Detect which cell encompasses the target text, then output its (X, Y) center coordinate. 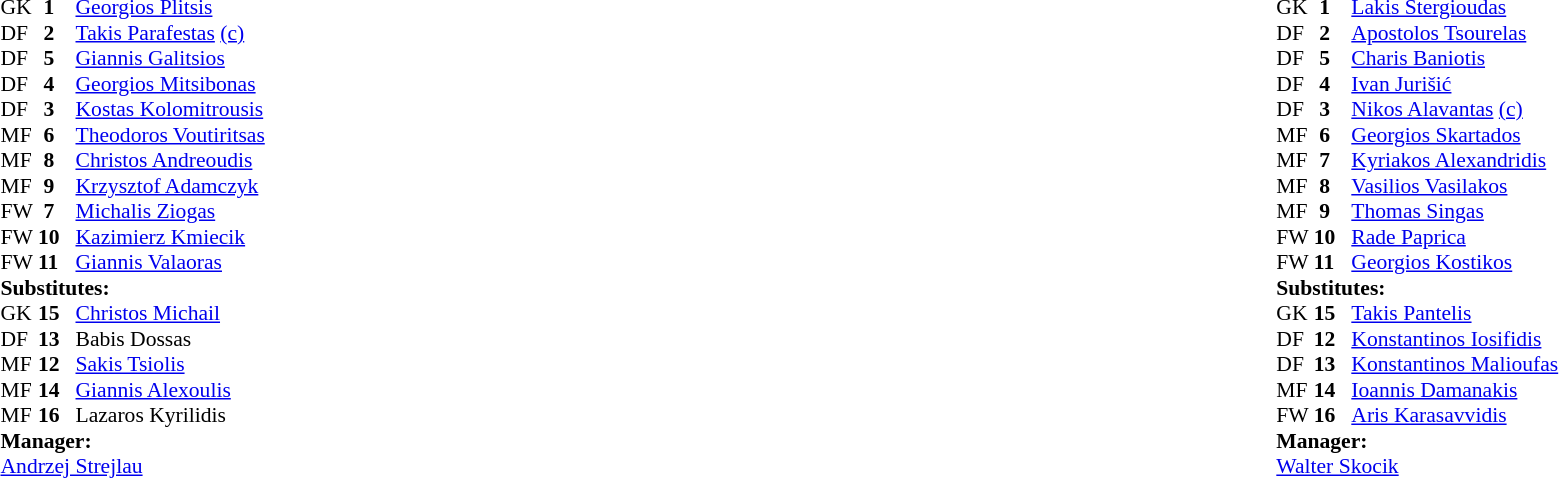
Georgios Kostikos (1454, 263)
Kyriakos Alexandridis (1454, 161)
Takis Pantelis (1454, 313)
Vasilios Vasilakos (1454, 186)
Krzysztof Adamczyk (170, 186)
Kostas Kolomitrousis (170, 109)
Christos Andreoudis (170, 161)
Babis Dossas (170, 339)
Michalis Ziogas (170, 211)
Takis Parafestas (c) (170, 33)
Ivan Jurišić (1454, 84)
Apostolos Tsourelas (1454, 33)
Ioannis Damanakis (1454, 390)
Rade Paprica (1454, 237)
Lazaros Kyrilidis (170, 415)
Charis Baniotis (1454, 59)
Konstantinos Malioufas (1454, 365)
Giannis Galitsios (170, 59)
Theodoros Voutiritsas (170, 135)
Kazimierz Kmiecik (170, 237)
Christos Michail (170, 313)
Aris Karasavvidis (1454, 415)
Thomas Singas (1454, 211)
Giannis Alexoulis (170, 390)
Giannis Valaoras (170, 263)
Sakis Tsiolis (170, 365)
Nikos Alavantas (c) (1454, 109)
Georgios Skartados (1454, 135)
Georgios Mitsibonas (170, 84)
Konstantinos Iosifidis (1454, 339)
